Capture the cell that displays the provided text and extract its (X, Y) central coordinate. 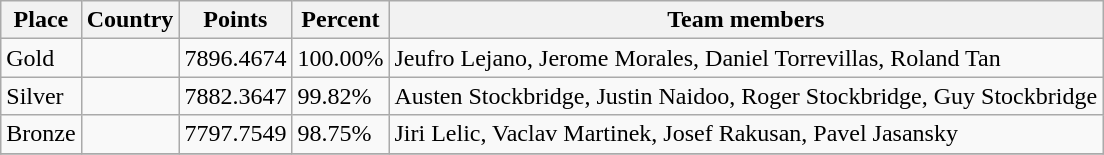
98.75% (340, 134)
99.82% (340, 96)
Team members (746, 20)
Gold (41, 58)
100.00% (340, 58)
Bronze (41, 134)
Jeufro Lejano, Jerome Morales, Daniel Torrevillas, Roland Tan (746, 58)
Austen Stockbridge, Justin Naidoo, Roger Stockbridge, Guy Stockbridge (746, 96)
Place (41, 20)
Jiri Lelic, Vaclav Martinek, Josef Rakusan, Pavel Jasansky (746, 134)
7882.3647 (236, 96)
Silver (41, 96)
7896.4674 (236, 58)
Percent (340, 20)
Points (236, 20)
7797.7549 (236, 134)
Country (130, 20)
